Detect which cell encompasses the target text, then output its [X, Y] center coordinate. 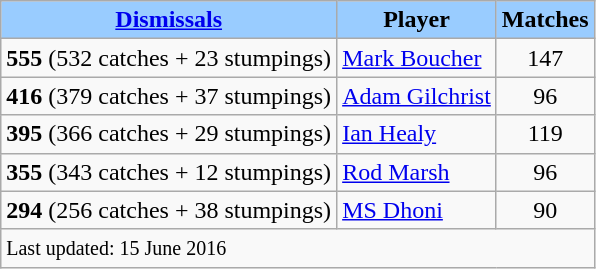
Player [417, 20]
Last updated: 15 June 2016 [298, 248]
147 [545, 58]
555 (532 catches + 23 stumpings) [169, 58]
Mark Boucher [417, 58]
355 (343 catches + 12 stumpings) [169, 172]
Rod Marsh [417, 172]
Adam Gilchrist [417, 96]
416 (379 catches + 37 stumpings) [169, 96]
294 (256 catches + 38 stumpings) [169, 210]
Ian Healy [417, 134]
90 [545, 210]
MS Dhoni [417, 210]
Dismissals [169, 20]
395 (366 catches + 29 stumpings) [169, 134]
Matches [545, 20]
119 [545, 134]
